Determine the [x, y] coordinate at the center of the cell enclosing the given text.  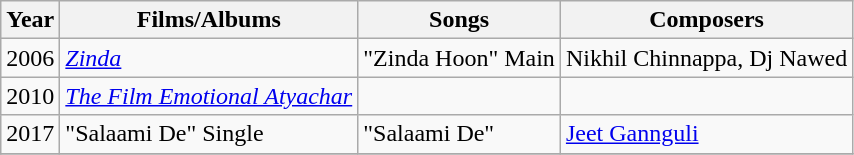
"Zinda Hoon" Main [460, 58]
Songs [460, 20]
Films/Albums [209, 20]
2010 [30, 96]
Nikhil Chinnappa, Dj Nawed [706, 58]
Zinda [209, 58]
The Film Emotional Atyachar [209, 96]
2006 [30, 58]
Jeet Gannguli [706, 134]
2017 [30, 134]
"Salaami De" Single [209, 134]
"Salaami De" [460, 134]
Year [30, 20]
Composers [706, 20]
